Locate the cell with the specified text and output its (x, y) center coordinate. 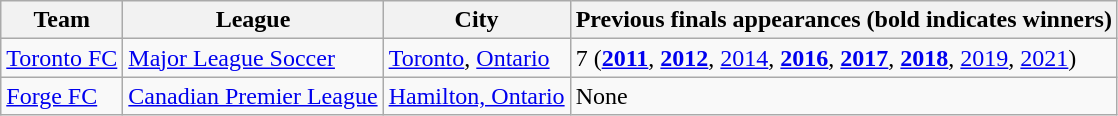
Toronto FC (62, 58)
Major League Soccer (253, 58)
Hamilton, Ontario (476, 96)
Toronto, Ontario (476, 58)
League (253, 20)
Previous finals appearances (bold indicates winners) (844, 20)
Canadian Premier League (253, 96)
Team (62, 20)
7 (2011, 2012, 2014, 2016, 2017, 2018, 2019, 2021) (844, 58)
City (476, 20)
None (844, 96)
Forge FC (62, 96)
